Return [x, y] of the center of cell containing provided text 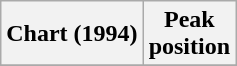
Chart (1994) [72, 34]
Peakposition [189, 34]
